Scan for the cell matching the given text and deliver its (X, Y) coordinate at center. 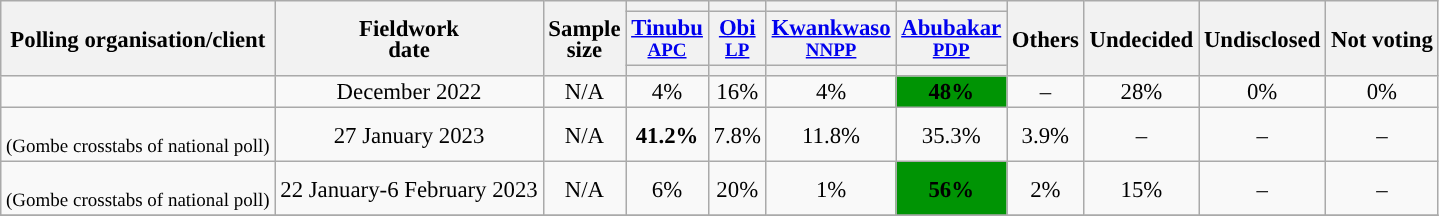
35.3% (952, 135)
Not voting (1382, 38)
Samplesize (584, 38)
1% (831, 189)
AbubakarPDP (952, 39)
TinubuAPC (667, 39)
15% (1141, 189)
16% (737, 92)
3.9% (1046, 135)
Undecided (1141, 38)
December 2022 (409, 92)
Polling organisation/client (138, 38)
7.8% (737, 135)
2% (1046, 189)
22 January-6 February 2023 (409, 189)
56% (952, 189)
27 January 2023 (409, 135)
Undisclosed (1262, 38)
Fieldworkdate (409, 38)
20% (737, 189)
KwankwasoNNPP (831, 39)
41.2% (667, 135)
11.8% (831, 135)
Others (1046, 38)
48% (952, 92)
28% (1141, 92)
ObiLP (737, 39)
6% (667, 189)
